Locate the cell with the specified text and output its (X, Y) center coordinate. 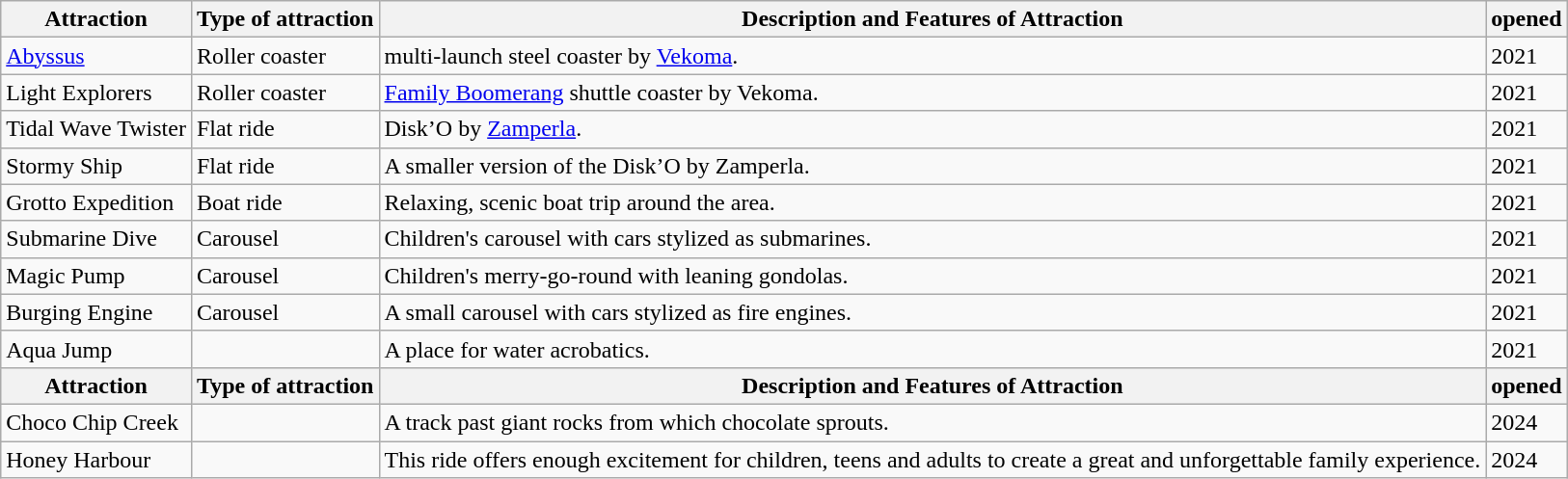
Honey Harbour (96, 460)
Relaxing, scenic boat trip around the area. (933, 202)
multi-launch steel coaster by Vekoma. (933, 56)
This ride offers enough excitement for children, teens and adults to create a great and unforgettable family experience. (933, 460)
Boat ride (285, 202)
Tidal Wave Twister (96, 129)
Submarine Dive (96, 239)
Magic Pump (96, 276)
Choco Chip Creek (96, 422)
A smaller version of the Disk’O by Zamperla. (933, 166)
A track past giant rocks from which chocolate sprouts. (933, 422)
A place for water acrobatics. (933, 349)
Children's merry-go-round with leaning gondolas. (933, 276)
Aqua Jump (96, 349)
Stormy Ship (96, 166)
Burging Engine (96, 312)
Children's carousel with cars stylized as submarines. (933, 239)
A small carousel with cars stylized as fire engines. (933, 312)
Disk’O by Zamperla. (933, 129)
Abyssus (96, 56)
Light Explorers (96, 93)
Family Boomerang shuttle coaster by Vekoma. (933, 93)
Grotto Expedition (96, 202)
